Return the (X, Y) coordinate for the center point of the cell that contains the specified text.  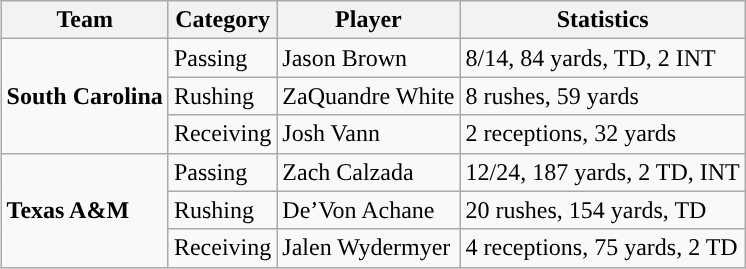
ZaQuandre White (368, 96)
2 receptions, 32 yards (602, 134)
8/14, 84 yards, TD, 2 INT (602, 58)
Player (368, 20)
Statistics (602, 20)
Category (222, 20)
South Carolina (84, 96)
Zach Calzada (368, 172)
Jason Brown (368, 58)
20 rushes, 154 yards, TD (602, 210)
8 rushes, 59 yards (602, 96)
De’Von Achane (368, 210)
4 receptions, 75 yards, 2 TD (602, 248)
12/24, 187 yards, 2 TD, INT (602, 172)
Jalen Wydermyer (368, 248)
Josh Vann (368, 134)
Texas A&M (84, 210)
Team (84, 20)
